Extract the (x, y) coordinate from the center of the cell holding the provided text.  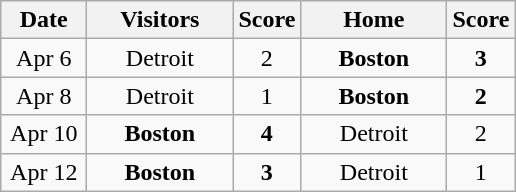
Visitors (160, 20)
Date (44, 20)
Apr 6 (44, 58)
Apr 8 (44, 96)
Home (374, 20)
Apr 12 (44, 172)
Apr 10 (44, 134)
4 (267, 134)
